Extract the (x, y) coordinate from the center of the cell holding the provided text.  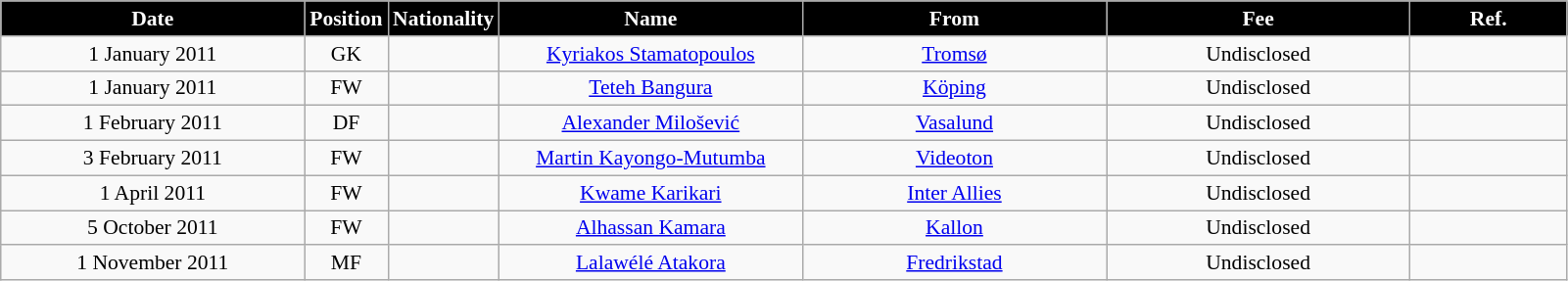
Inter Allies (954, 193)
Vasalund (954, 123)
GK (347, 54)
Alexander Milošević (650, 123)
Kwame Karikari (650, 193)
1 April 2011 (153, 193)
MF (347, 263)
Tromsø (954, 54)
Teteh Bangura (650, 88)
Name (650, 19)
1 November 2011 (153, 263)
Köping (954, 88)
From (954, 19)
3 February 2011 (153, 159)
Kyriakos Stamatopoulos (650, 54)
Date (153, 19)
1 February 2011 (153, 123)
Kallon (954, 228)
5 October 2011 (153, 228)
Videoton (954, 159)
Fee (1259, 19)
Nationality (443, 19)
Lalawélé Atakora (650, 263)
Position (347, 19)
Fredrikstad (954, 263)
DF (347, 123)
Alhassan Kamara (650, 228)
Ref. (1489, 19)
Martin Kayongo-Mutumba (650, 159)
